Search for the cell housing the specified text and yield its (x, y) center coordinate. 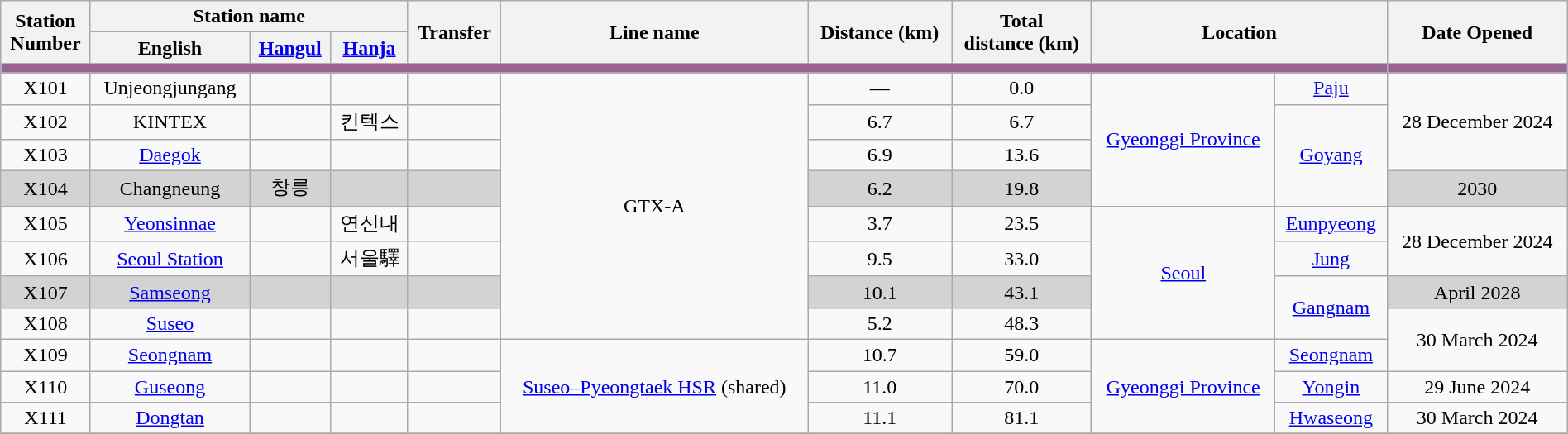
81.1 (1022, 418)
Line name (655, 32)
Hangul (290, 48)
X108 (45, 323)
Date Opened (1477, 32)
April 2028 (1477, 292)
11.0 (880, 386)
— (880, 88)
X106 (45, 260)
Goyang (1331, 155)
0.0 (1022, 88)
10.1 (880, 292)
Station name (249, 17)
Yongin (1331, 386)
StationNumber (45, 32)
Dongtan (170, 418)
Suseo (170, 323)
6.2 (880, 188)
Hanja (369, 48)
43.1 (1022, 292)
33.0 (1022, 260)
X105 (45, 223)
X110 (45, 386)
Samseong (170, 292)
창릉 (290, 188)
Suseo–Pyeongtaek HSR (shared) (655, 386)
X102 (45, 122)
서울驛 (369, 260)
X101 (45, 88)
Location (1239, 32)
X111 (45, 418)
X109 (45, 355)
59.0 (1022, 355)
2030 (1477, 188)
X104 (45, 188)
Seoul (1183, 273)
19.8 (1022, 188)
13.6 (1022, 155)
10.7 (880, 355)
X103 (45, 155)
Transfer (454, 32)
11.1 (880, 418)
X107 (45, 292)
Guseong (170, 386)
Totaldistance (km) (1022, 32)
Gangnam (1331, 308)
킨텍스 (369, 122)
KINTEX (170, 122)
GTX-A (655, 206)
48.3 (1022, 323)
6.9 (880, 155)
Hwaseong (1331, 418)
English (170, 48)
Seoul Station (170, 260)
Paju (1331, 88)
Unjeongjungang (170, 88)
5.2 (880, 323)
Distance (km) (880, 32)
Changneung (170, 188)
3.7 (880, 223)
Eunpyeong (1331, 223)
23.5 (1022, 223)
Daegok (170, 155)
9.5 (880, 260)
70.0 (1022, 386)
Yeonsinnae (170, 223)
29 June 2024 (1477, 386)
연신내 (369, 223)
Jung (1331, 260)
